Detect which cell encompasses the target text, then output its [x, y] center coordinate. 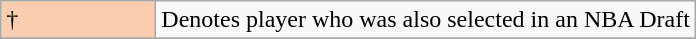
† [78, 20]
Denotes player who was also selected in an NBA Draft [426, 20]
